Output the (X, Y) coordinate of the center of the cell containing the given text.  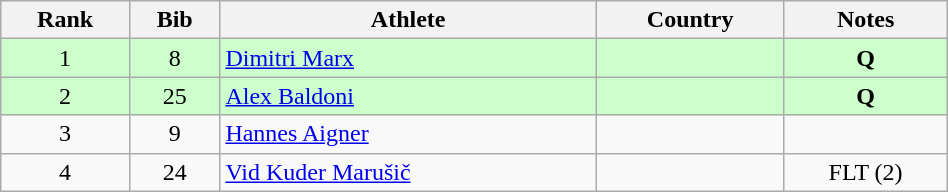
3 (66, 134)
Athlete (408, 20)
Rank (66, 20)
25 (174, 96)
2 (66, 96)
Hannes Aigner (408, 134)
Alex Baldoni (408, 96)
Vid Kuder Marušič (408, 172)
Country (690, 20)
9 (174, 134)
Bib (174, 20)
8 (174, 58)
Notes (866, 20)
4 (66, 172)
1 (66, 58)
Dimitri Marx (408, 58)
FLT (2) (866, 172)
24 (174, 172)
